Identify which cell holds the provided text, then report its (x, y) central coordinate. 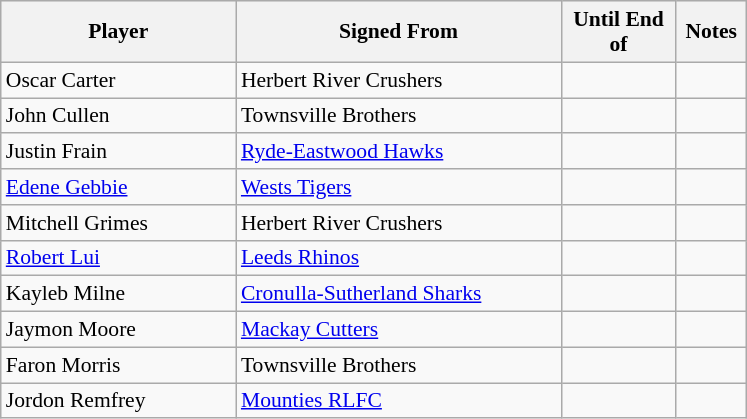
Kayleb Milne (118, 294)
Cronulla-Sutherland Sharks (398, 294)
Mackay Cutters (398, 330)
Jaymon Moore (118, 330)
Faron Morris (118, 365)
Player (118, 32)
Edene Gebbie (118, 187)
Mounties RLFC (398, 401)
Wests Tigers (398, 187)
Jordon Remfrey (118, 401)
John Cullen (118, 116)
Justin Frain (118, 152)
Notes (711, 32)
Robert Lui (118, 258)
Mitchell Grimes (118, 223)
Oscar Carter (118, 80)
Until End of (618, 32)
Ryde-Eastwood Hawks (398, 152)
Leeds Rhinos (398, 258)
Signed From (398, 32)
